Determine the [X, Y] coordinate at the center of the cell enclosing the given text.  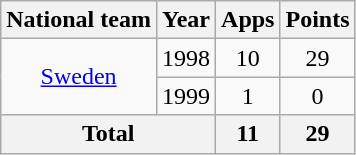
Sweden [79, 77]
11 [248, 134]
1998 [186, 58]
Year [186, 20]
Points [318, 20]
0 [318, 96]
Total [108, 134]
10 [248, 58]
Apps [248, 20]
National team [79, 20]
1999 [186, 96]
1 [248, 96]
